Find where the given text appears and provide that cell's center as (X, Y) coordinate. 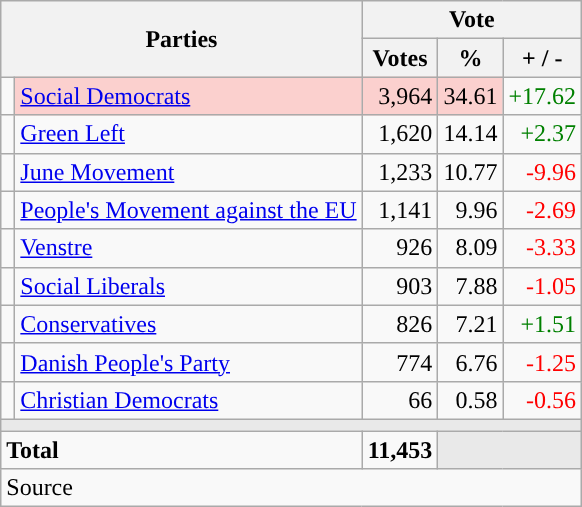
+ / - (542, 58)
14.14 (470, 134)
Danish People's Party (188, 362)
-1.05 (542, 286)
0.58 (470, 400)
June Movement (188, 172)
Conservatives (188, 324)
Source (292, 488)
6.76 (470, 362)
10.77 (470, 172)
774 (400, 362)
People's Movement against the EU (188, 210)
3,964 (400, 96)
+2.37 (542, 134)
-2.69 (542, 210)
Votes (400, 58)
66 (400, 400)
Social Liberals (188, 286)
Vote (472, 20)
1,233 (400, 172)
1,141 (400, 210)
34.61 (470, 96)
Parties (182, 39)
+1.51 (542, 324)
% (470, 58)
Venstre (188, 248)
826 (400, 324)
7.88 (470, 286)
Total (182, 449)
926 (400, 248)
-9.96 (542, 172)
-0.56 (542, 400)
1,620 (400, 134)
Green Left (188, 134)
7.21 (470, 324)
Christian Democrats (188, 400)
Social Democrats (188, 96)
9.96 (470, 210)
903 (400, 286)
11,453 (400, 449)
8.09 (470, 248)
+17.62 (542, 96)
-3.33 (542, 248)
-1.25 (542, 362)
